Return (X, Y) of the center of cell containing provided text 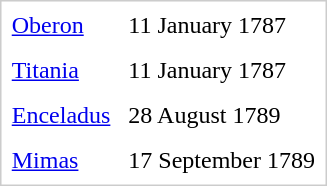
28 August 1789 (222, 115)
Titania (61, 71)
17 September 1789 (222, 161)
Enceladus (61, 115)
Oberon (61, 25)
Mimas (61, 161)
